Locate the cell with the specified text and output its (X, Y) center coordinate. 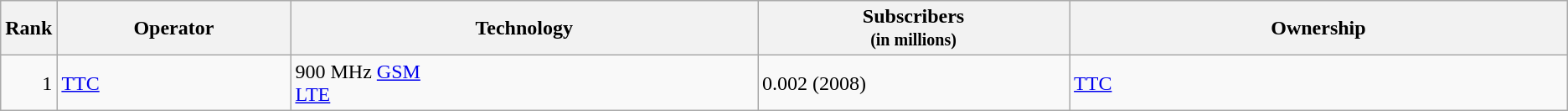
Technology (524, 29)
1 (28, 82)
Ownership (1318, 29)
Rank (28, 29)
Operator (174, 29)
900 MHz GSMLTE (524, 82)
Subscribers(in millions) (913, 29)
0.002 (2008) (913, 82)
